Find where the given text appears and provide that cell's center as [X, Y] coordinate. 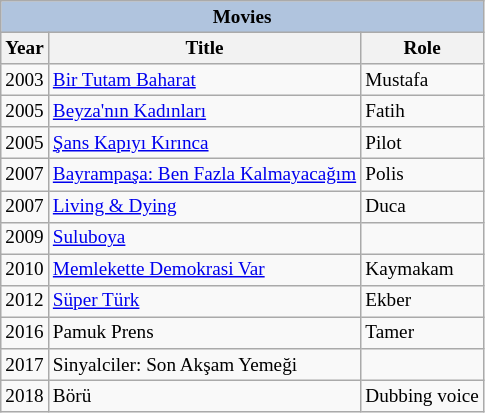
Kaymakam [422, 270]
Beyza'nın Kadınları [204, 111]
Title [204, 48]
Pamuk Prens [204, 333]
Dubbing voice [422, 396]
Memlekette Demokrasi Var [204, 270]
Süper Türk [204, 301]
2009 [25, 238]
Bayrampaşa: Ben Fazla Kalmayacağım [204, 175]
Duca [422, 206]
2017 [25, 365]
Pilot [422, 143]
Role [422, 48]
Movies [242, 17]
2010 [25, 270]
Suluboya [204, 238]
2003 [25, 80]
2018 [25, 396]
Sinyalciler: Son Akşam Yemeği [204, 365]
Börü [204, 396]
Bir Tutam Baharat [204, 80]
Living & Dying [204, 206]
2016 [25, 333]
Mustafa [422, 80]
Fatih [422, 111]
Ekber [422, 301]
2012 [25, 301]
Year [25, 48]
Polis [422, 175]
Şans Kapıyı Kırınca [204, 143]
Tamer [422, 333]
